Provide the [x, y] coordinate of the cell's center where the given text is located.  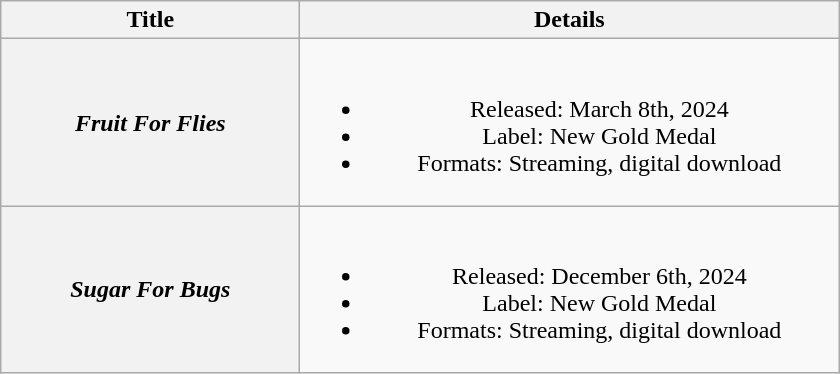
Details [570, 20]
Released: March 8th, 2024Label: New Gold MedalFormats: Streaming, digital download [570, 122]
Fruit For Flies [150, 122]
Sugar For Bugs [150, 290]
Released: December 6th, 2024Label: New Gold MedalFormats: Streaming, digital download [570, 290]
Title [150, 20]
